Detect which cell encompasses the target text, then output its [X, Y] center coordinate. 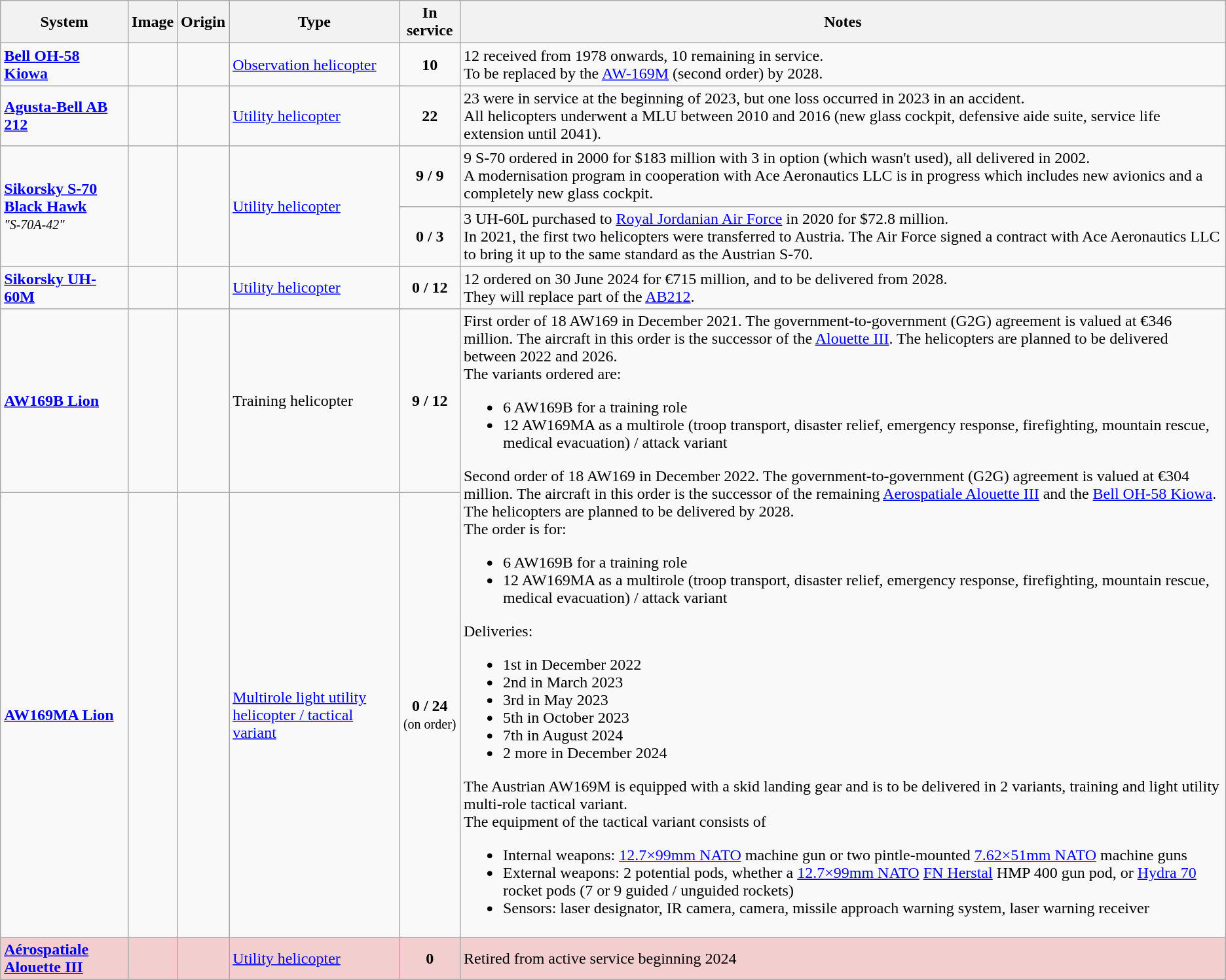
Observation helicopter [314, 64]
Sikorsky S-70 Black Hawk"S-70A-42" [64, 206]
22 [430, 116]
System [64, 22]
AW169MA Lion [64, 715]
Agusta-Bell AB 212 [64, 116]
Aérospatiale Alouette III [64, 958]
In service [430, 22]
12 ordered on 30 June 2024 for €715 million, and to be delivered from 2028.They will replace part of the AB212. [842, 288]
Training helicopter [314, 401]
Notes [842, 22]
Origin [203, 22]
AW169B Lion [64, 401]
12 received from 1978 onwards, 10 remaining in service.To be replaced by the AW-169M (second order) by 2028. [842, 64]
Type [314, 22]
Retired from active service beginning 2024 [842, 958]
9 / 9 [430, 176]
Image [153, 22]
Multirole light utility helicopter / tactical variant [314, 715]
9 / 12 [430, 401]
Bell OH-58 Kiowa [64, 64]
0 / 12 [430, 288]
0 / 24(on order) [430, 715]
0 / 3 [430, 236]
0 [430, 958]
Sikorsky UH-60M [64, 288]
10 [430, 64]
